Return the [x, y] coordinate for the center point of the cell that contains the specified text.  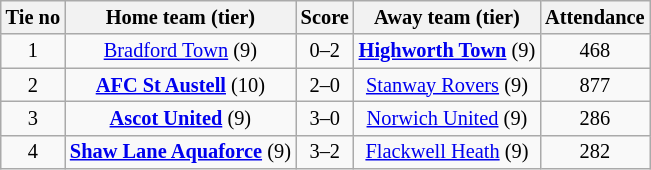
Stanway Rovers (9) [447, 85]
468 [594, 51]
0–2 [325, 51]
Ascot United (9) [180, 118]
286 [594, 118]
Norwich United (9) [447, 118]
3–2 [325, 152]
Tie no [33, 17]
AFC St Austell (10) [180, 85]
Score [325, 17]
Away team (tier) [447, 17]
1 [33, 51]
Attendance [594, 17]
3 [33, 118]
282 [594, 152]
3–0 [325, 118]
Home team (tier) [180, 17]
2–0 [325, 85]
Shaw Lane Aquaforce (9) [180, 152]
2 [33, 85]
Highworth Town (9) [447, 51]
Flackwell Heath (9) [447, 152]
Bradford Town (9) [180, 51]
877 [594, 85]
4 [33, 152]
